From the cell containing the given text, extract its center point as [X, Y] coordinate. 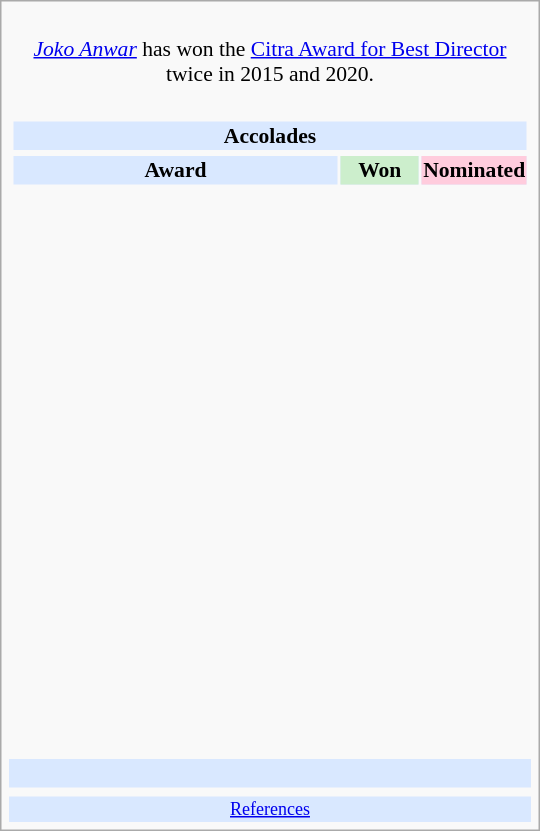
Won [380, 170]
Accolades [270, 135]
Award [175, 170]
Nominated [474, 170]
Accolades Award Won Nominated [270, 423]
Joko Anwar has won the Citra Award for Best Director twice in 2015 and 2020. [270, 49]
References [270, 809]
